Provide the (X, Y) coordinate of the cell's center where the given text is located.  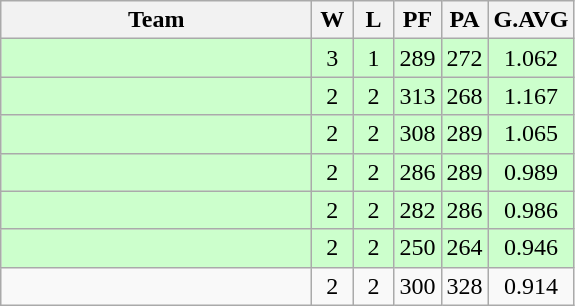
308 (418, 134)
Team (156, 20)
W (332, 20)
313 (418, 96)
G.AVG (531, 20)
272 (464, 58)
282 (418, 210)
0.946 (531, 248)
PA (464, 20)
1.065 (531, 134)
0.989 (531, 172)
250 (418, 248)
300 (418, 286)
1.062 (531, 58)
268 (464, 96)
0.986 (531, 210)
1.167 (531, 96)
L (374, 20)
PF (418, 20)
264 (464, 248)
3 (332, 58)
328 (464, 286)
1 (374, 58)
0.914 (531, 286)
